Detect which cell encompasses the target text, then output its [X, Y] center coordinate. 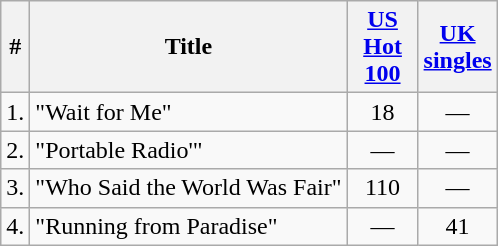
"Running from Paradise" [188, 226]
Title [188, 47]
"Portable Radio'" [188, 150]
UK singles [458, 47]
41 [458, 226]
18 [382, 112]
"Who Said the World Was Fair" [188, 188]
3. [16, 188]
"Wait for Me" [188, 112]
1. [16, 112]
2. [16, 150]
# [16, 47]
US Hot 100 [382, 47]
4. [16, 226]
110 [382, 188]
